Output the [X, Y] coordinate of the center of the cell containing the given text.  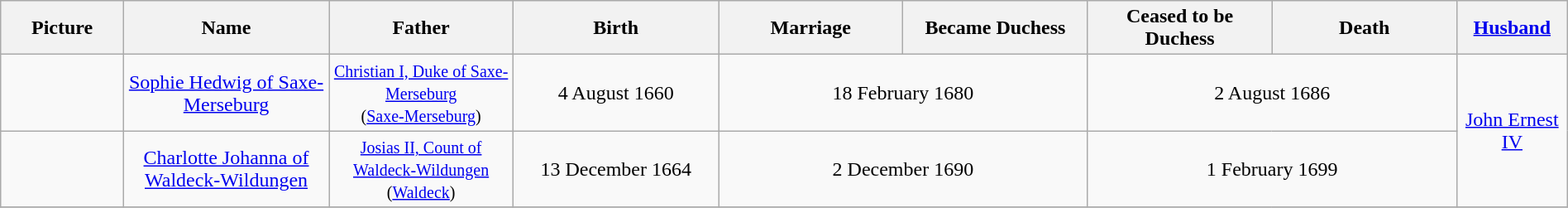
Marriage [810, 28]
Name [227, 28]
Husband [1512, 28]
Josias II, Count of Waldeck-Wildungen(Waldeck) [422, 169]
Became Duchess [996, 28]
13 December 1664 [616, 169]
4 August 1660 [616, 93]
2 December 1690 [903, 169]
Father [422, 28]
18 February 1680 [903, 93]
Charlotte Johanna of Waldeck-Wildungen [227, 169]
John Ernest IV [1512, 131]
Birth [616, 28]
Picture [63, 28]
Death [1365, 28]
Sophie Hedwig of Saxe-Merseburg [227, 93]
Ceased to be Duchess [1179, 28]
2 August 1686 [1272, 93]
Christian I, Duke of Saxe-Merseburg(Saxe-Merseburg) [422, 93]
1 February 1699 [1272, 169]
